Pinpoint the cell where the given text exists, returning its (X, Y) midpoint coordinate. 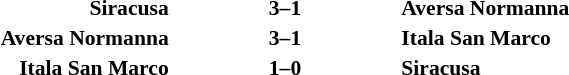
3–1 (286, 38)
